Pinpoint the cell where the given text exists, returning its (X, Y) midpoint coordinate. 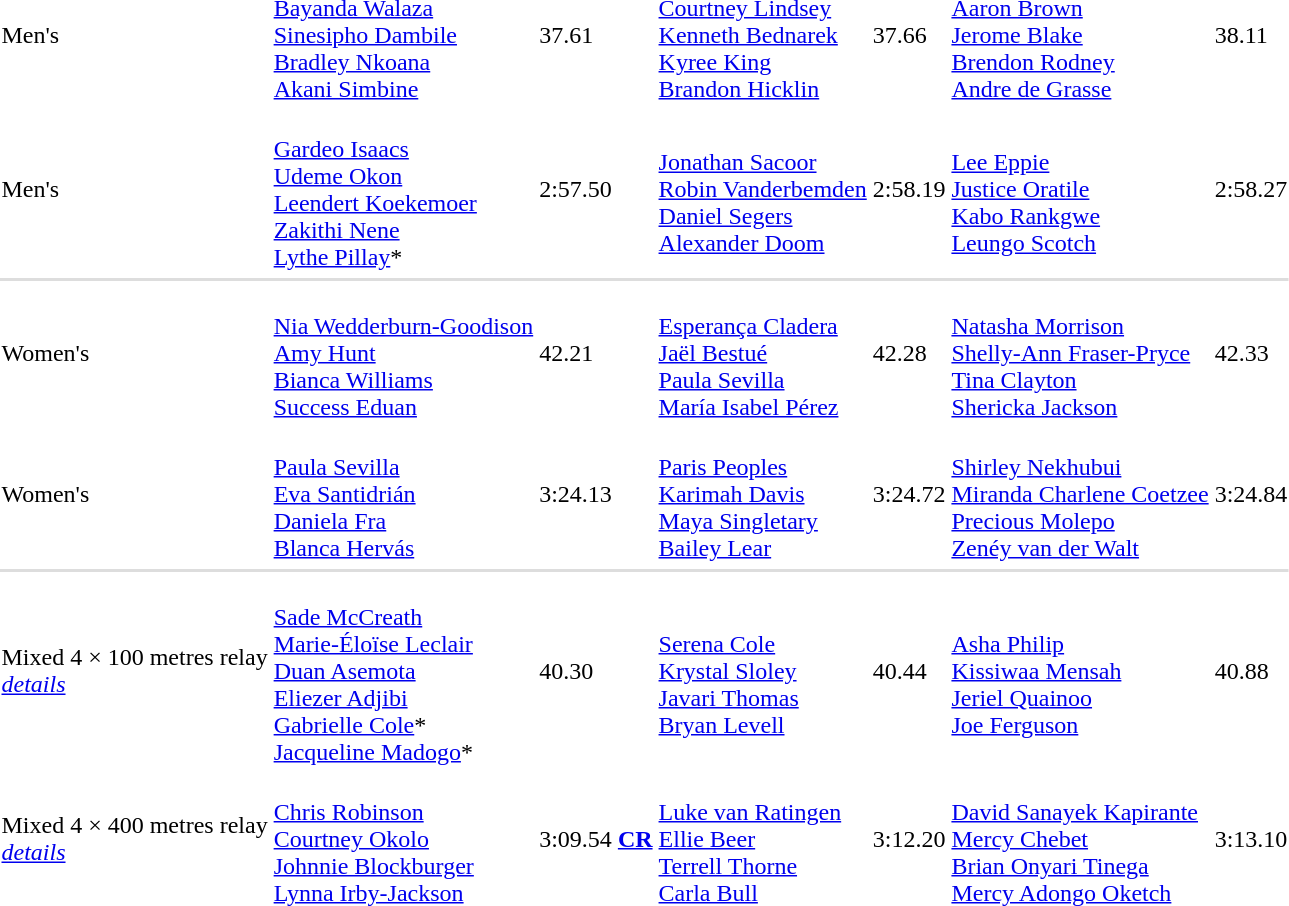
Men's (134, 190)
40.30 (596, 671)
2:58.19 (909, 190)
Sade McCreath Marie-Éloïse Leclair Duan Asemota Eliezer AdjibiGabrielle Cole*Jacqueline Madogo* (404, 671)
Paula SevillaEva SantidriánDaniela FraBlanca Hervás (404, 494)
42.21 (596, 353)
3:24.84 (1251, 494)
Natasha MorrisonShelly-Ann Fraser-PryceTina ClaytonShericka Jackson (1080, 353)
Asha PhilipKissiwaa MensahJeriel QuainooJoe Ferguson (1080, 671)
Mixed 4 × 100 metres relaydetails (134, 671)
Nia Wedderburn-GoodisonAmy HuntBianca WilliamsSuccess Eduan (404, 353)
Lee Eppie Justice OratileKabo RankgweLeungo Scotch (1080, 190)
Esperança CladeraJaël BestuéPaula SevillaMaría Isabel Pérez (762, 353)
Jonathan Sacoor Robin Vanderbemden Daniel Segers Alexander Doom (762, 190)
40.88 (1251, 671)
2:57.50 (596, 190)
42.28 (909, 353)
Gardeo IsaacsUdeme OkonLeendert KoekemoerZakithi NeneLythe Pillay* (404, 190)
Shirley NekhubuiMiranda Charlene CoetzeePrecious MolepoZenéy van der Walt (1080, 494)
42.33 (1251, 353)
40.44 (909, 671)
Paris PeoplesKarimah DavisMaya SingletaryBailey Lear (762, 494)
Serena ColeKrystal Sloley Javari Thomas Bryan Levell (762, 671)
2:58.27 (1251, 190)
3:24.72 (909, 494)
3:24.13 (596, 494)
